Find where the given text appears and provide that cell's center as [x, y] coordinate. 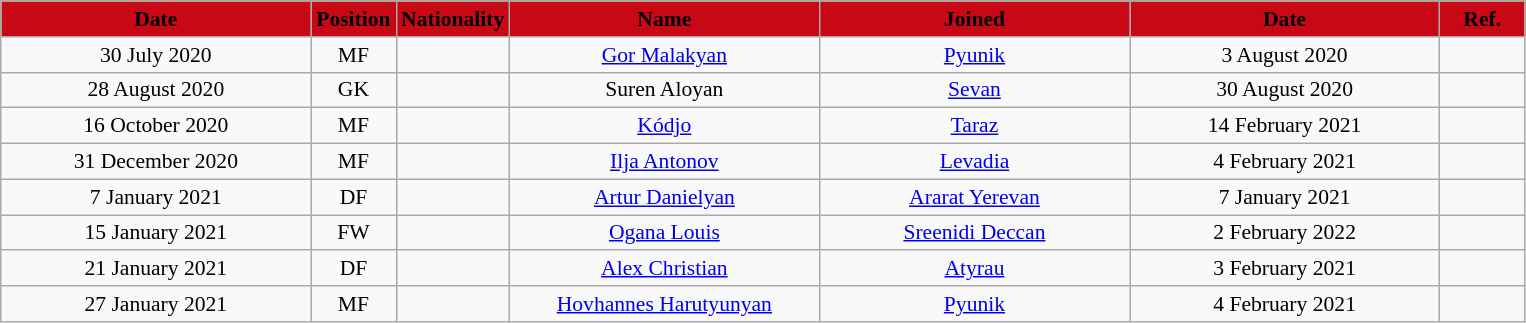
30 July 2020 [156, 55]
Ref. [1482, 19]
Alex Christian [664, 269]
Gor Malakyan [664, 55]
16 October 2020 [156, 126]
3 August 2020 [1285, 55]
Sevan [974, 90]
31 December 2020 [156, 162]
2 February 2022 [1285, 233]
Position [354, 19]
Suren Aloyan [664, 90]
FW [354, 233]
Artur Danielyan [664, 197]
Nationality [452, 19]
Sreenidi Deccan [974, 233]
Hovhannes Harutyunyan [664, 304]
Ogana Louis [664, 233]
Joined [974, 19]
Levadia [974, 162]
Kódjo [664, 126]
Taraz [974, 126]
3 February 2021 [1285, 269]
Ilja Antonov [664, 162]
Name [664, 19]
27 January 2021 [156, 304]
Atyrau [974, 269]
30 August 2020 [1285, 90]
21 January 2021 [156, 269]
Ararat Yerevan [974, 197]
28 August 2020 [156, 90]
15 January 2021 [156, 233]
14 February 2021 [1285, 126]
GK [354, 90]
